Return the [X, Y] coordinate for the center point of the cell that contains the specified text.  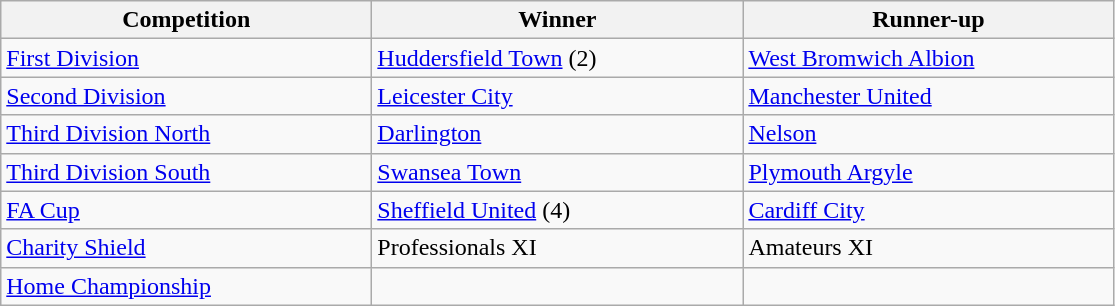
Leicester City [558, 96]
West Bromwich Albion [928, 58]
Manchester United [928, 96]
Darlington [558, 134]
Competition [186, 20]
Second Division [186, 96]
Professionals XI [558, 248]
First Division [186, 58]
Charity Shield [186, 248]
Amateurs XI [928, 248]
Third Division South [186, 172]
Third Division North [186, 134]
Swansea Town [558, 172]
Home Championship [186, 286]
Huddersfield Town (2) [558, 58]
Winner [558, 20]
Sheffield United (4) [558, 210]
Plymouth Argyle [928, 172]
Nelson [928, 134]
Cardiff City [928, 210]
FA Cup [186, 210]
Runner-up [928, 20]
